From the cell containing the given text, extract its center point as (x, y) coordinate. 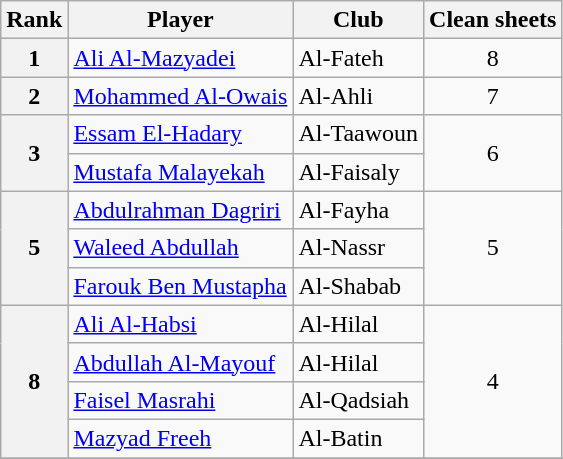
Mohammed Al-Owais (180, 96)
Faisel Masrahi (180, 400)
6 (493, 153)
Rank (34, 20)
Al-Batin (358, 438)
Al-Fayha (358, 210)
Al-Taawoun (358, 134)
Clean sheets (493, 20)
Mustafa Malayekah (180, 172)
4 (493, 381)
Ali Al-Mazyadei (180, 58)
Al-Qadsiah (358, 400)
Farouk Ben Mustapha (180, 286)
Essam El-Hadary (180, 134)
Al-Faisaly (358, 172)
7 (493, 96)
Club (358, 20)
Al-Ahli (358, 96)
1 (34, 58)
Waleed Abdullah (180, 248)
Al-Shabab (358, 286)
Ali Al-Habsi (180, 324)
Abdulrahman Dagriri (180, 210)
Player (180, 20)
Abdullah Al-Mayouf (180, 362)
2 (34, 96)
Al-Fateh (358, 58)
Mazyad Freeh (180, 438)
Al-Nassr (358, 248)
3 (34, 153)
